Determine the (x, y) coordinate at the center of the cell enclosing the given text.  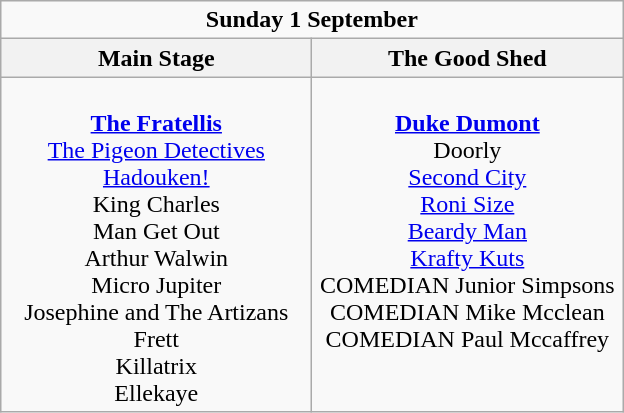
Main Stage (156, 58)
Sunday 1 September (312, 20)
The Good Shed (468, 58)
Duke Dumont Doorly Second City Roni Size Beardy Man Krafty Kuts COMEDIAN Junior Simpsons COMEDIAN Mike Mcclean COMEDIAN Paul Mccaffrey (468, 244)
